For the text-containing cell, return its midpoint in [X, Y] coordinate format. 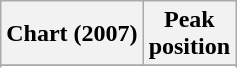
Chart (2007) [72, 34]
Peakposition [189, 34]
